Return (X, Y) of the center of cell containing provided text 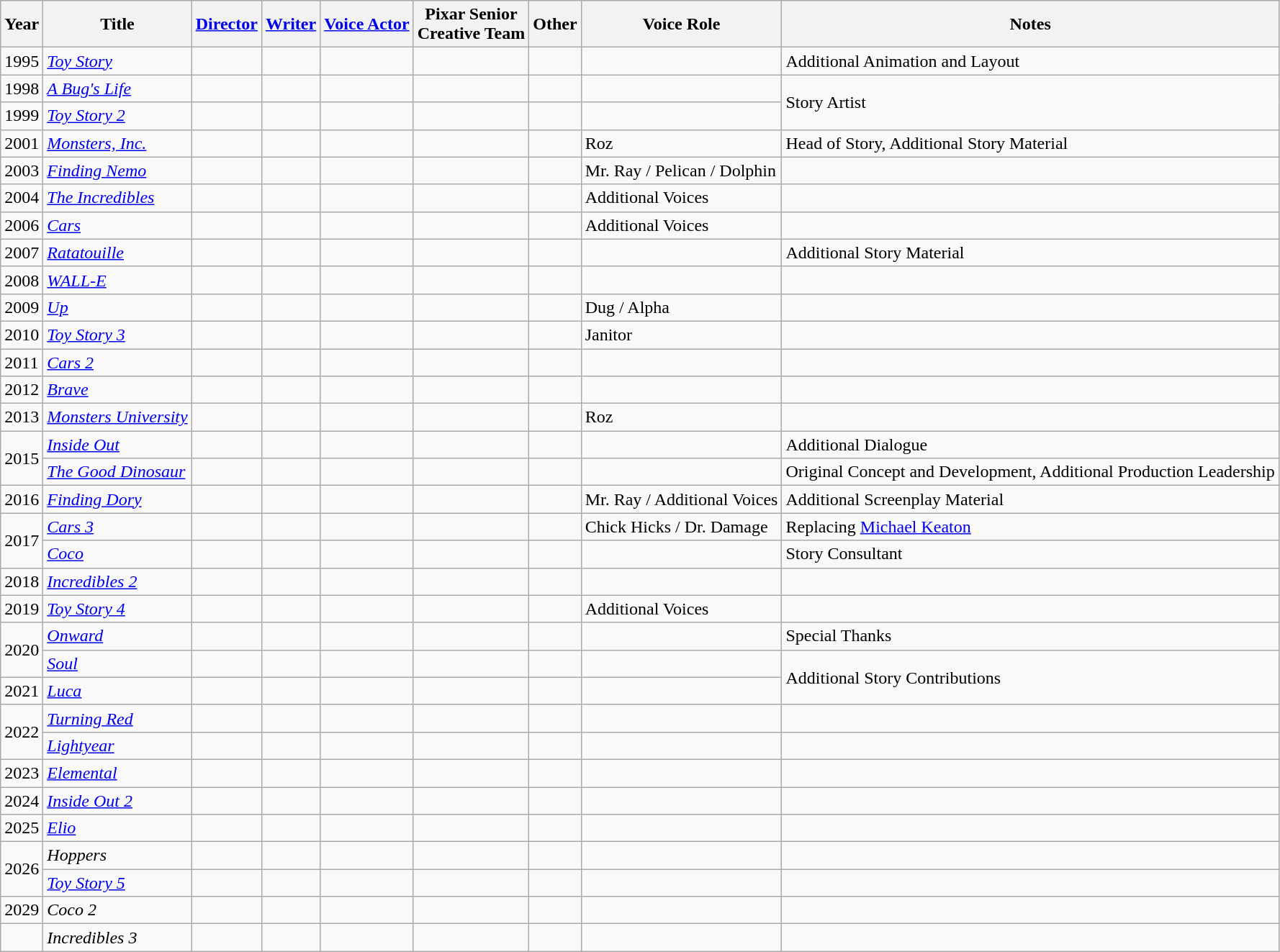
Cars 3 (117, 527)
A Bug's Life (117, 89)
Story Consultant (1030, 554)
Voice Actor (367, 24)
Replacing Michael Keaton (1030, 527)
Chick Hicks / Dr. Damage (681, 527)
Title (117, 24)
Ratatouille (117, 253)
Other (555, 24)
Brave (117, 390)
Onward (117, 636)
Mr. Ray / Additional Voices (681, 499)
2013 (22, 417)
Cars 2 (117, 362)
Pixar SeniorCreative Team (471, 24)
Coco (117, 554)
Additional Animation and Layout (1030, 61)
Additional Dialogue (1030, 445)
Cars (117, 225)
Notes (1030, 24)
Turning Red (117, 718)
Toy Story (117, 61)
1998 (22, 89)
2008 (22, 280)
Lightyear (117, 745)
Hoppers (117, 856)
2018 (22, 581)
Coco 2 (117, 910)
2023 (22, 773)
2003 (22, 171)
2029 (22, 910)
Monsters University (117, 417)
2026 (22, 869)
Inside Out 2 (117, 801)
WALL-E (117, 280)
Additional Story Contributions (1030, 677)
Toy Story 5 (117, 883)
Toy Story 3 (117, 335)
The Good Dinosaur (117, 472)
Writer (291, 24)
2021 (22, 691)
Special Thanks (1030, 636)
2020 (22, 650)
Original Concept and Development, Additional Production Leadership (1030, 472)
1995 (22, 61)
Mr. Ray / Pelican / Dolphin (681, 171)
Finding Nemo (117, 171)
Additional Screenplay Material (1030, 499)
2006 (22, 225)
The Incredibles (117, 198)
Head of Story, Additional Story Material (1030, 143)
Elio (117, 828)
Elemental (117, 773)
2016 (22, 499)
Luca (117, 691)
Director (226, 24)
Soul (117, 663)
Incredibles 3 (117, 938)
Janitor (681, 335)
2007 (22, 253)
Dug / Alpha (681, 307)
2024 (22, 801)
2025 (22, 828)
2010 (22, 335)
1999 (22, 116)
Year (22, 24)
Incredibles 2 (117, 581)
Toy Story 2 (117, 116)
2004 (22, 198)
2001 (22, 143)
2022 (22, 732)
Story Artist (1030, 102)
Additional Story Material (1030, 253)
Inside Out (117, 445)
Monsters, Inc. (117, 143)
2019 (22, 609)
2017 (22, 540)
Voice Role (681, 24)
2012 (22, 390)
2011 (22, 362)
2009 (22, 307)
2015 (22, 458)
Finding Dory (117, 499)
Up (117, 307)
Toy Story 4 (117, 609)
